Capture the cell that displays the provided text and extract its [x, y] central coordinate. 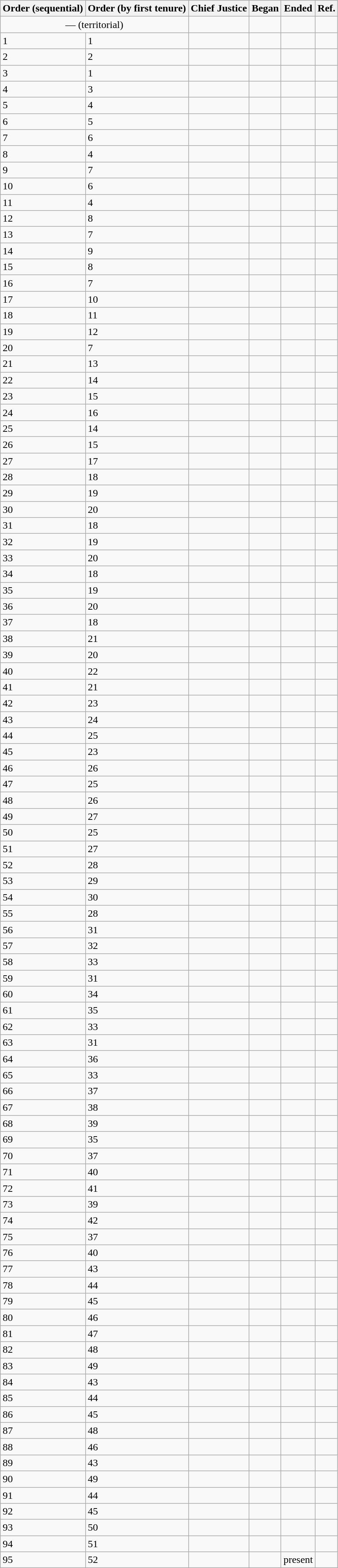
85 [43, 1398]
82 [43, 1350]
93 [43, 1528]
63 [43, 1043]
88 [43, 1447]
79 [43, 1301]
Began [265, 8]
76 [43, 1253]
81 [43, 1334]
75 [43, 1237]
64 [43, 1059]
87 [43, 1430]
Ended [298, 8]
72 [43, 1188]
73 [43, 1204]
83 [43, 1366]
91 [43, 1495]
65 [43, 1075]
95 [43, 1560]
53 [43, 881]
Ref. [327, 8]
92 [43, 1512]
70 [43, 1156]
66 [43, 1091]
62 [43, 1027]
71 [43, 1172]
58 [43, 962]
54 [43, 897]
55 [43, 913]
61 [43, 1011]
74 [43, 1220]
56 [43, 929]
77 [43, 1269]
90 [43, 1479]
89 [43, 1463]
94 [43, 1544]
59 [43, 978]
86 [43, 1414]
69 [43, 1140]
84 [43, 1382]
Order (by first tenure) [137, 8]
60 [43, 994]
present [298, 1560]
67 [43, 1107]
Chief Justice [219, 8]
— (territorial) [94, 25]
80 [43, 1317]
68 [43, 1123]
78 [43, 1285]
57 [43, 946]
Order (sequential) [43, 8]
